Return the [x, y] coordinate for the center point of the cell that contains the specified text.  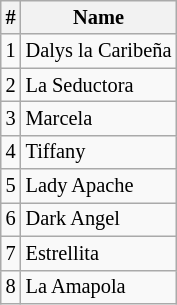
5 [11, 186]
3 [11, 118]
6 [11, 219]
La Amapola [99, 287]
7 [11, 253]
Tiffany [99, 152]
Estrellita [99, 253]
1 [11, 51]
8 [11, 287]
Dalys la Caribeña [99, 51]
Marcela [99, 118]
La Seductora [99, 85]
4 [11, 152]
Lady Apache [99, 186]
# [11, 17]
Dark Angel [99, 219]
Name [99, 17]
2 [11, 85]
